Output the [X, Y] coordinate of the center of the cell containing the given text.  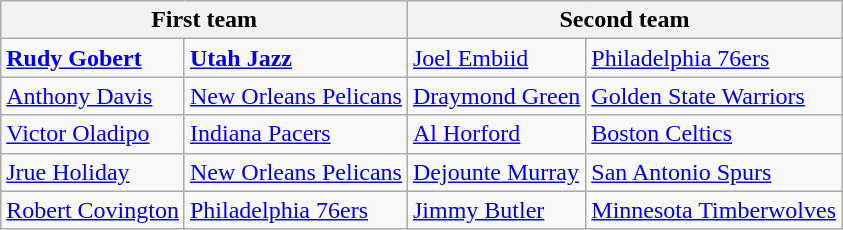
Rudy Gobert [93, 58]
Jrue Holiday [93, 172]
Second team [624, 20]
Jimmy Butler [496, 210]
Boston Celtics [714, 134]
Joel Embiid [496, 58]
Robert Covington [93, 210]
First team [204, 20]
Indiana Pacers [296, 134]
Anthony Davis [93, 96]
Dejounte Murray [496, 172]
Minnesota Timberwolves [714, 210]
Golden State Warriors [714, 96]
San Antonio Spurs [714, 172]
Utah Jazz [296, 58]
Victor Oladipo [93, 134]
Draymond Green [496, 96]
Al Horford [496, 134]
